Search for the cell housing the specified text and yield its [x, y] center coordinate. 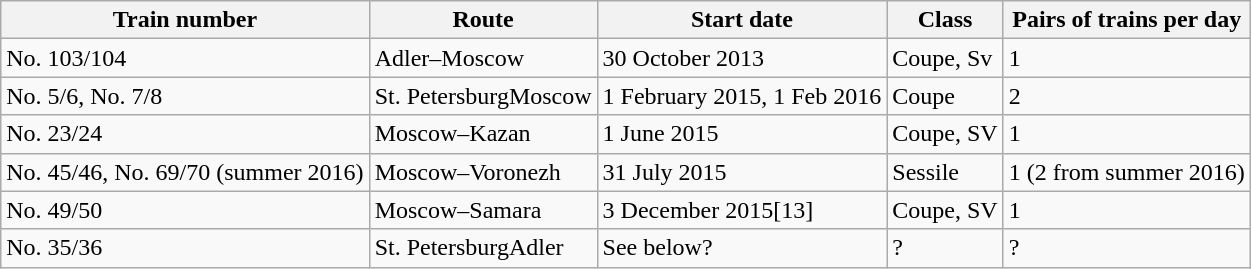
Sessile [945, 172]
31 July 2015 [742, 172]
2 [1126, 96]
1 February 2015, 1 Feb 2016 [742, 96]
No. 35/36 [185, 248]
Train number [185, 20]
30 October 2013 [742, 58]
Route [483, 20]
Moscow–Voronezh [483, 172]
No. 5/6, No. 7/8 [185, 96]
St. PetersburgMoscow [483, 96]
Moscow–Kazan [483, 134]
1 June 2015 [742, 134]
No. 23/24 [185, 134]
1 (2 from summer 2016) [1126, 172]
Start date [742, 20]
No. 45/46, No. 69/70 (summer 2016) [185, 172]
St. PetersburgAdler [483, 248]
Class [945, 20]
No. 49/50 [185, 210]
Coupe, Sv [945, 58]
Coupe [945, 96]
Adler–Moscow [483, 58]
No. 103/104 [185, 58]
See below? [742, 248]
Moscow–Samara [483, 210]
3 December 2015[13] [742, 210]
Pairs of trains per day [1126, 20]
